Locate the cell with the specified text and output its (x, y) center coordinate. 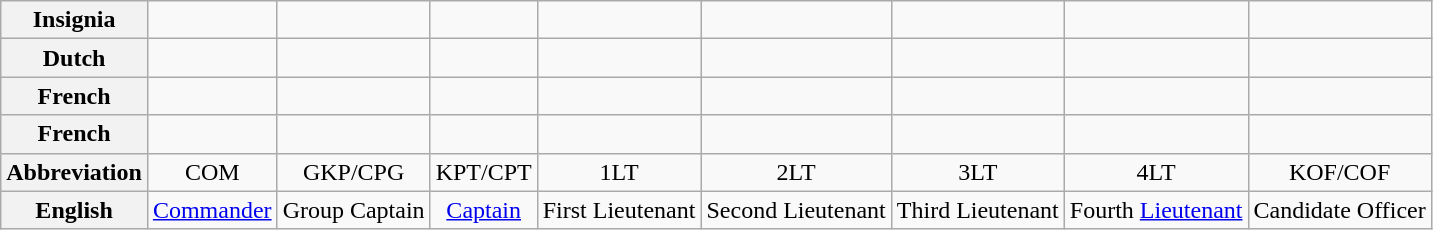
Captain (484, 210)
Third Lieutenant (978, 210)
English (74, 210)
Insignia (74, 20)
Abbreviation (74, 172)
Candidate Officer (1340, 210)
Second Lieutenant (796, 210)
Group Captain (354, 210)
COM (212, 172)
KOF/COF (1340, 172)
Dutch (74, 58)
KPT/CPT (484, 172)
2LT (796, 172)
Fourth Lieutenant (1156, 210)
1LT (619, 172)
4LT (1156, 172)
3LT (978, 172)
Commander (212, 210)
GKP/CPG (354, 172)
First Lieutenant (619, 210)
